Capture the cell that displays the provided text and extract its [X, Y] central coordinate. 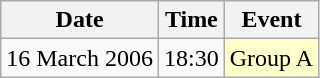
Date [80, 20]
Event [271, 20]
Group A [271, 58]
Time [191, 20]
16 March 2006 [80, 58]
18:30 [191, 58]
